Capture the cell that displays the provided text and extract its (x, y) central coordinate. 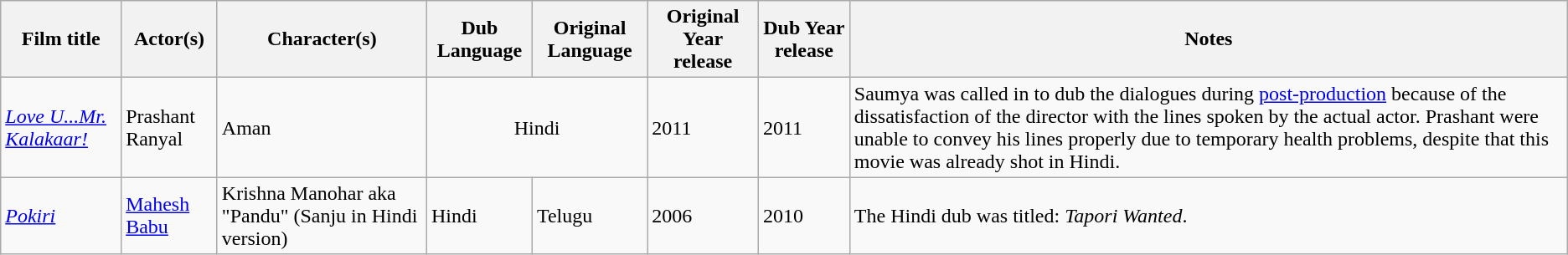
Original Language (590, 39)
Aman (322, 127)
Krishna Manohar aka "Pandu" (Sanju in Hindi version) (322, 216)
Character(s) (322, 39)
Love U...Mr. Kalakaar! (61, 127)
2010 (804, 216)
Dub Language (479, 39)
Film title (61, 39)
Actor(s) (169, 39)
The Hindi dub was titled: Tapori Wanted. (1208, 216)
Prashant Ranyal (169, 127)
Notes (1208, 39)
2006 (704, 216)
Pokiri (61, 216)
Original Year release (704, 39)
Telugu (590, 216)
Mahesh Babu (169, 216)
Dub Year release (804, 39)
